Extract the [x, y] coordinate from the center of the cell holding the provided text.  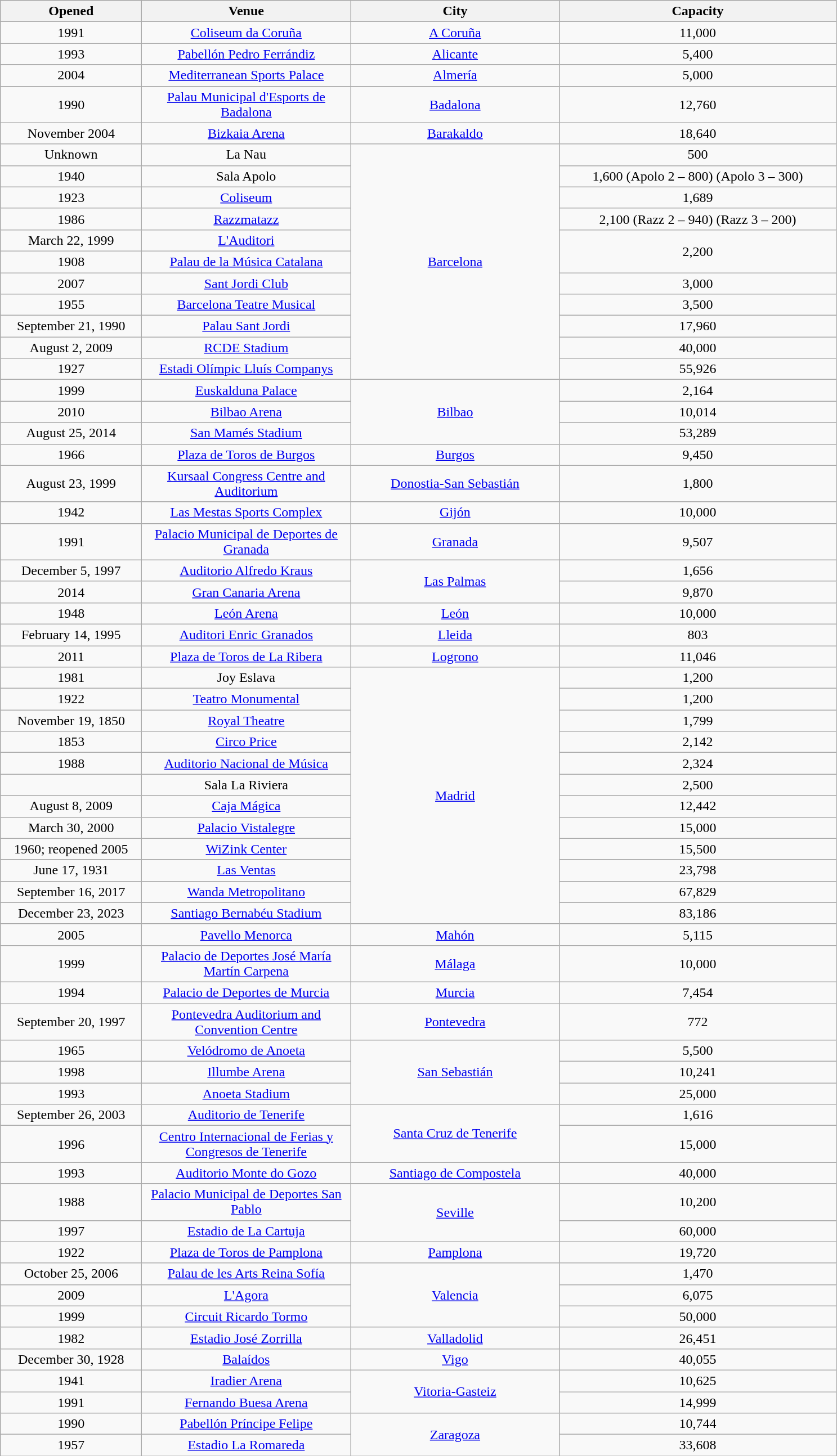
Sant Jordi Club [247, 283]
Royal Theatre [247, 721]
19,720 [698, 1252]
11,046 [698, 657]
1,470 [698, 1274]
11,000 [698, 33]
67,829 [698, 892]
Pavello Menorca [247, 934]
2,142 [698, 742]
Barcelona [455, 262]
Plaza de Toros de Burgos [247, 455]
53,289 [698, 433]
September 26, 2003 [71, 1115]
March 30, 2000 [71, 828]
1,600 (Apolo 2 – 800) (Apolo 3 – 300) [698, 176]
August 23, 1999 [71, 484]
14,999 [698, 1403]
12,760 [698, 105]
September 16, 2017 [71, 892]
Gran Canaria Arena [247, 592]
WiZink Center [247, 849]
1960; reopened 2005 [71, 849]
Santiago de Compostela [455, 1173]
Badalona [455, 105]
1941 [71, 1381]
10,744 [698, 1424]
500 [698, 155]
Zaragoza [455, 1435]
Burgos [455, 455]
San Mamés Stadium [247, 433]
A Coruña [455, 33]
Palau Sant Jordi [247, 326]
1955 [71, 305]
Estadio de La Cartuja [247, 1231]
1942 [71, 513]
Velódromo de Anoeta [247, 1051]
2007 [71, 283]
2010 [71, 412]
Capacity [698, 11]
Razzmatazz [247, 219]
Donostia-San Sebastián [455, 484]
50,000 [698, 1316]
September 20, 1997 [71, 1022]
León Arena [247, 613]
Venue [247, 11]
1853 [71, 742]
5,500 [698, 1051]
Caja Mágica [247, 806]
Estadio La Romareda [247, 1445]
60,000 [698, 1231]
2005 [71, 934]
9,870 [698, 592]
5,400 [698, 54]
15,500 [698, 849]
Barcelona Teatre Musical [247, 305]
Circo Price [247, 742]
Plaza de Toros de Pamplona [247, 1252]
Santa Cruz de Tenerife [455, 1133]
25,000 [698, 1094]
12,442 [698, 806]
Auditorio Alfredo Kraus [247, 570]
2014 [71, 592]
2,100 (Razz 2 – 940) (Razz 3 – 200) [698, 219]
Bilbao Arena [247, 412]
December 23, 2023 [71, 913]
1927 [71, 369]
1923 [71, 197]
1986 [71, 219]
City [455, 11]
Unknown [71, 155]
3,500 [698, 305]
Santiago Bernabéu Stadium [247, 913]
La Nau [247, 155]
Illumbe Arena [247, 1072]
1908 [71, 262]
Centro Internacional de Ferias y Congresos de Tenerife [247, 1144]
RCDE Stadium [247, 348]
1940 [71, 176]
Palau de les Arts Reina Sofía [247, 1274]
Anoeta Stadium [247, 1094]
2,324 [698, 763]
Mahón [455, 934]
Circuit Ricardo Tormo [247, 1316]
San Sebastián [455, 1072]
Gijón [455, 513]
2009 [71, 1295]
Lleida [455, 635]
Auditorio Monte do Gozo [247, 1173]
Kursaal Congress Centre and Auditorium [247, 484]
1957 [71, 1445]
Pabellón Príncipe Felipe [247, 1424]
772 [698, 1022]
Vitoria-Gasteiz [455, 1391]
Pontevedra Auditorium and Convention Centre [247, 1022]
L'Auditori [247, 240]
October 25, 2006 [71, 1274]
Palau de la Música Catalana [247, 262]
1997 [71, 1231]
Las Mestas Sports Complex [247, 513]
Palau Municipal d'Esports de Badalona [247, 105]
1965 [71, 1051]
Vigo [455, 1359]
1981 [71, 678]
1996 [71, 1144]
1998 [71, 1072]
León [455, 613]
9,450 [698, 455]
Murcia [455, 992]
June 17, 1931 [71, 870]
2,164 [698, 390]
Fernando Buesa Arena [247, 1403]
23,798 [698, 870]
Bilbao [455, 412]
Euskalduna Palace [247, 390]
10,014 [698, 412]
1948 [71, 613]
Las Palmas [455, 581]
Pontevedra [455, 1022]
August 25, 2014 [71, 433]
L'Agora [247, 1295]
Auditorio Nacional de Música [247, 763]
1,799 [698, 721]
Mediterranean Sports Palace [247, 75]
September 21, 1990 [71, 326]
40,055 [698, 1359]
2004 [71, 75]
Logrono [455, 657]
17,960 [698, 326]
1994 [71, 992]
Valladolid [455, 1338]
1982 [71, 1338]
1,800 [698, 484]
August 8, 2009 [71, 806]
Palacio Vistalegre [247, 828]
2,200 [698, 251]
2,500 [698, 785]
10,200 [698, 1202]
Palacio Municipal de Deportes de Granada [247, 541]
Pamplona [455, 1252]
Wanda Metropolitano [247, 892]
Coliseum [247, 197]
December 30, 1928 [71, 1359]
3,000 [698, 283]
Estadi Olímpic Lluís Companys [247, 369]
Palacio de Deportes José María Martín Carpena [247, 963]
March 22, 1999 [71, 240]
1,689 [698, 197]
Sala La Riviera [247, 785]
December 5, 1997 [71, 570]
Coliseum da Coruña [247, 33]
1,616 [698, 1115]
February 14, 1995 [71, 635]
Palacio Municipal de Deportes San Pablo [247, 1202]
6,075 [698, 1295]
Barakaldo [455, 133]
5,000 [698, 75]
10,241 [698, 1072]
2011 [71, 657]
9,507 [698, 541]
Iradier Arena [247, 1381]
Granada [455, 541]
803 [698, 635]
Las Ventas [247, 870]
Estadio José Zorrilla [247, 1338]
Bizkaia Arena [247, 133]
1,656 [698, 570]
7,454 [698, 992]
Balaídos [247, 1359]
Plaza de Toros de La Ribera [247, 657]
83,186 [698, 913]
Palacio de Deportes de Murcia [247, 992]
Sala Apolo [247, 176]
Almería [455, 75]
Seville [455, 1213]
5,115 [698, 934]
Alicante [455, 54]
November 19, 1850 [71, 721]
1966 [71, 455]
November 2004 [71, 133]
Madrid [455, 796]
Auditorio de Tenerife [247, 1115]
55,926 [698, 369]
Málaga [455, 963]
Auditori Enric Granados [247, 635]
Joy Eslava [247, 678]
Valencia [455, 1295]
10,625 [698, 1381]
33,608 [698, 1445]
Pabellón Pedro Ferrándiz [247, 54]
18,640 [698, 133]
Teatro Monumental [247, 699]
August 2, 2009 [71, 348]
26,451 [698, 1338]
Opened [71, 11]
